Return [x, y] of the center of cell containing provided text 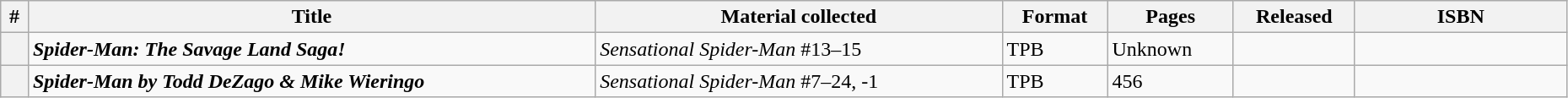
Format [1054, 17]
Title [311, 17]
Sensational Spider-Man #7–24, -1 [799, 81]
Spider-Man: The Savage Land Saga! [311, 49]
Material collected [799, 17]
456 [1171, 81]
Pages [1171, 17]
ISBN [1461, 17]
Spider-Man by Todd DeZago & Mike Wieringo [311, 81]
# [15, 17]
Released [1294, 17]
Sensational Spider-Man #13–15 [799, 49]
Unknown [1171, 49]
